Provide the [X, Y] coordinate of the cell's center where the given text is located.  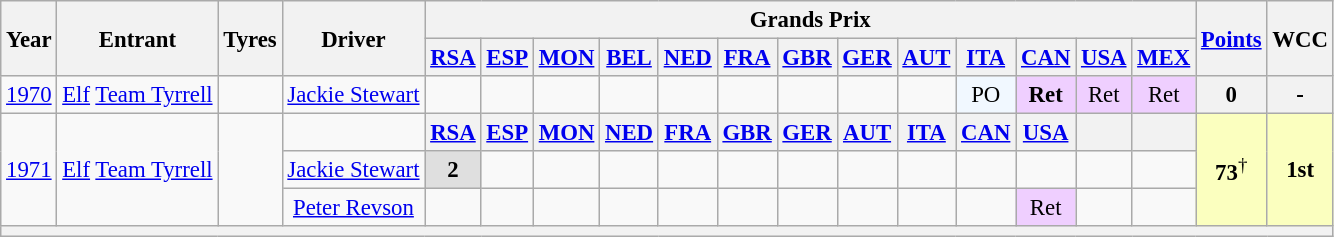
2 [453, 170]
Driver [354, 38]
0 [1232, 95]
WCC [1300, 38]
1st [1300, 170]
PO [986, 95]
Grands Prix [810, 20]
1970 [29, 95]
MEX [1164, 58]
Points [1232, 38]
Year [29, 38]
Entrant [138, 38]
1971 [29, 170]
BEL [630, 58]
- [1300, 95]
73† [1232, 170]
Tyres [250, 38]
Peter Revson [354, 208]
